Find where the given text appears and provide that cell's center as (x, y) coordinate. 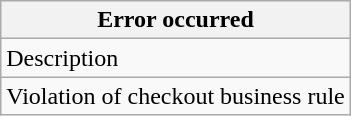
Description (176, 58)
Violation of checkout business rule (176, 96)
Error occurred (176, 20)
